Scan for the cell matching the given text and deliver its (x, y) coordinate at center. 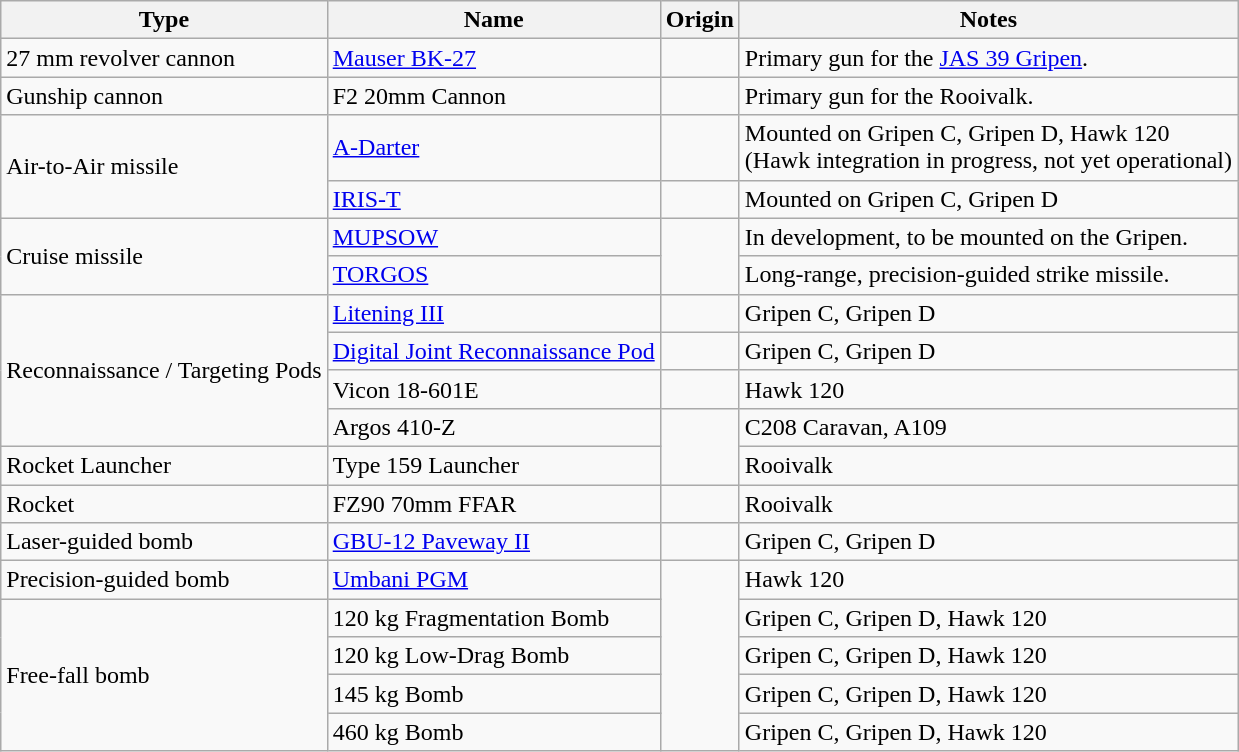
120 kg Fragmentation Bomb (494, 618)
A-Darter (494, 148)
Long-range, precision-guided strike missile. (988, 275)
Mauser BK-27 (494, 58)
120 kg Low-Drag Bomb (494, 656)
FZ90 70mm FFAR (494, 503)
Primary gun for the JAS 39 Gripen. (988, 58)
Free-fall bomb (164, 675)
In development, to be mounted on the Gripen. (988, 237)
Argos 410-Z (494, 427)
Digital Joint Reconnaissance Pod (494, 351)
Vicon 18-601E (494, 389)
Umbani PGM (494, 580)
Mounted on Gripen C, Gripen D, Hawk 120(Hawk integration in progress, not yet operational) (988, 148)
Type 159 Launcher (494, 465)
Primary gun for the Rooivalk. (988, 96)
Type (164, 20)
Cruise missile (164, 256)
Rocket (164, 503)
Laser-guided bomb (164, 542)
C208 Caravan, A109 (988, 427)
Gunship cannon (164, 96)
F2 20mm Cannon (494, 96)
GBU-12 Paveway II (494, 542)
Precision-guided bomb (164, 580)
27 mm revolver cannon (164, 58)
Notes (988, 20)
IRIS-T (494, 199)
MUPSOW (494, 237)
Name (494, 20)
Reconnaissance / Targeting Pods (164, 370)
Origin (700, 20)
145 kg Bomb (494, 694)
Litening III (494, 313)
Mounted on Gripen C, Gripen D (988, 199)
460 kg Bomb (494, 732)
TORGOS (494, 275)
Rocket Launcher (164, 465)
Air-to-Air missile (164, 166)
